Scan for the cell matching the given text and deliver its [x, y] coordinate at center. 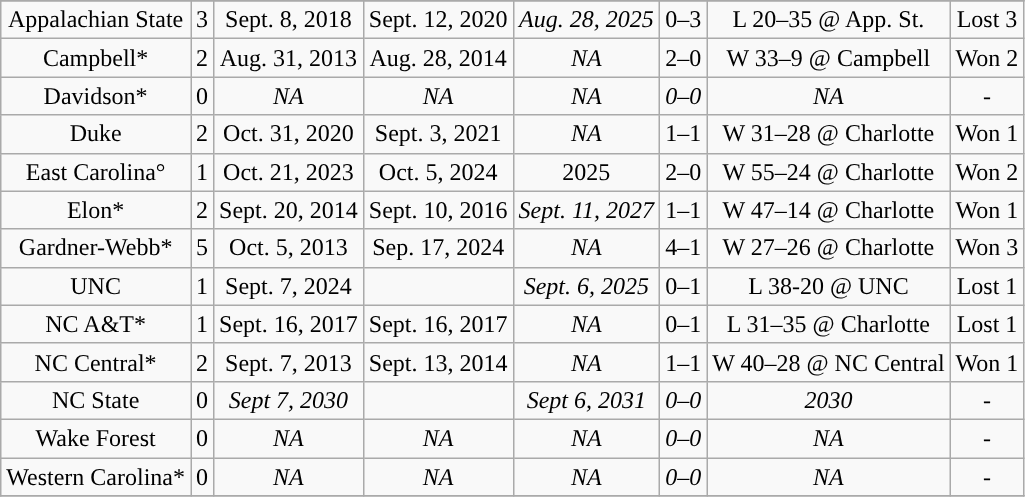
Gardner-Webb* [96, 248]
Appalachian State [96, 20]
3 [202, 20]
4–1 [684, 248]
Sept. 6, 2025 [586, 286]
L 38-20 @ UNC [828, 286]
NC A&T* [96, 324]
Duke [96, 134]
Oct. 21, 2023 [289, 172]
Sept. 10, 2016 [438, 210]
W 47–14 @ Charlotte [828, 210]
Sept. 13, 2014 [438, 362]
Sept 6, 2031 [586, 400]
Oct. 5, 2013 [289, 248]
Sept. 11, 2027 [586, 210]
Sept 7, 2030 [289, 400]
5 [202, 248]
Wake Forest [96, 438]
NC State [96, 400]
Davidson* [96, 96]
Sept. 12, 2020 [438, 20]
Sept. 20, 2014 [289, 210]
Oct. 5, 2024 [438, 172]
W 31–28 @ Charlotte [828, 134]
Oct. 31, 2020 [289, 134]
Sept. 3, 2021 [438, 134]
Won 3 [987, 248]
L 20–35 @ App. St. [828, 20]
2030 [828, 400]
W 40–28 @ NC Central [828, 362]
Elon* [96, 210]
Sept. 7, 2024 [289, 286]
0–3 [684, 20]
Sep. 17, 2024 [438, 248]
2025 [586, 172]
Aug. 28, 2025 [586, 20]
Western Carolina* [96, 477]
L 31–35 @ Charlotte [828, 324]
Aug. 31, 2013 [289, 58]
Sept. 7, 2013 [289, 362]
Campbell* [96, 58]
UNC [96, 286]
Lost 3 [987, 20]
Aug. 28, 2014 [438, 58]
East Carolina° [96, 172]
Sept. 8, 2018 [289, 20]
W 33–9 @ Campbell [828, 58]
W 55–24 @ Charlotte [828, 172]
NC Central* [96, 362]
W 27–26 @ Charlotte [828, 248]
